Detect which cell encompasses the target text, then output its (X, Y) center coordinate. 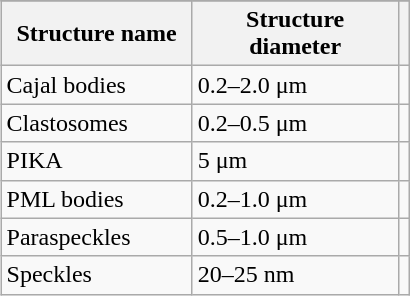
PIKA (96, 161)
Cajal bodies (96, 85)
0.2–0.5 μm (295, 123)
Speckles (96, 275)
0.2–2.0 μm (295, 85)
5 μm (295, 161)
Paraspeckles (96, 237)
0.2–1.0 μm (295, 199)
Structure name (96, 34)
PML bodies (96, 199)
Structure diameter (295, 34)
0.5–1.0 μm (295, 237)
Clastosomes (96, 123)
20–25 nm (295, 275)
